Determine the [x, y] coordinate at the center of the cell enclosing the given text.  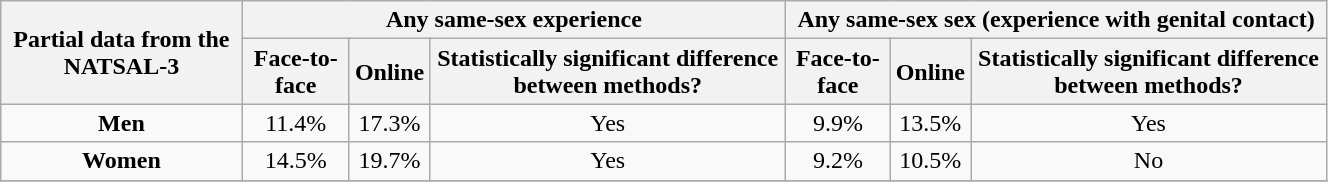
10.5% [930, 161]
Men [122, 123]
19.7% [389, 161]
13.5% [930, 123]
Any same-sex experience [514, 20]
Women [122, 161]
9.2% [838, 161]
17.3% [389, 123]
Any same-sex sex (experience with genital contact) [1056, 20]
14.5% [296, 161]
11.4% [296, 123]
9.9% [838, 123]
No [1149, 161]
Partial data from the NATSAL-3 [122, 52]
